Locate the cell with the specified text and output its [x, y] center coordinate. 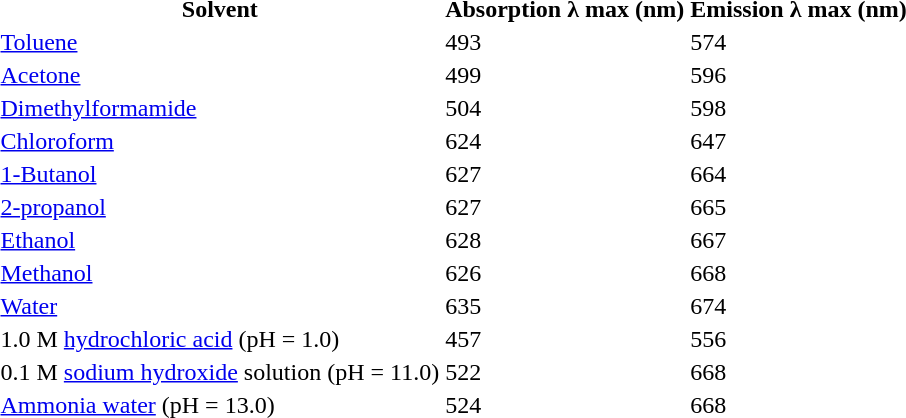
635 [565, 306]
499 [565, 75]
504 [565, 108]
522 [565, 372]
493 [565, 42]
457 [565, 339]
628 [565, 240]
624 [565, 141]
626 [565, 273]
